Provide the [X, Y] coordinate of the cell's center where the given text is located.  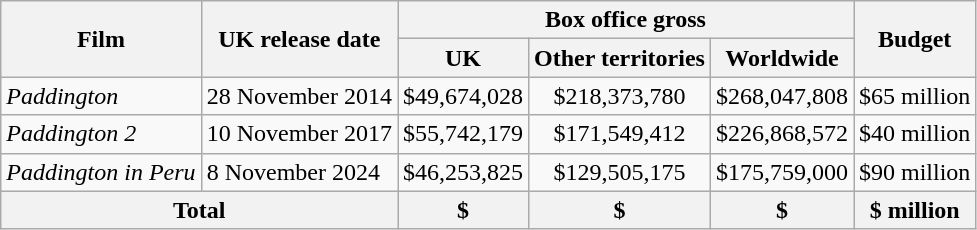
10 November 2017 [299, 134]
$ million [915, 210]
$129,505,175 [620, 172]
$49,674,028 [464, 96]
$40 million [915, 134]
Paddington [101, 96]
Paddington 2 [101, 134]
$46,253,825 [464, 172]
Worldwide [782, 58]
Total [200, 210]
8 November 2024 [299, 172]
$65 million [915, 96]
Box office gross [626, 20]
Film [101, 39]
$226,868,572 [782, 134]
$175,759,000 [782, 172]
28 November 2014 [299, 96]
UK [464, 58]
$55,742,179 [464, 134]
$268,047,808 [782, 96]
$90 million [915, 172]
$171,549,412 [620, 134]
$218,373,780 [620, 96]
Other territories [620, 58]
Budget [915, 39]
UK release date [299, 39]
Paddington in Peru [101, 172]
